Scan for the cell matching the given text and deliver its [X, Y] coordinate at center. 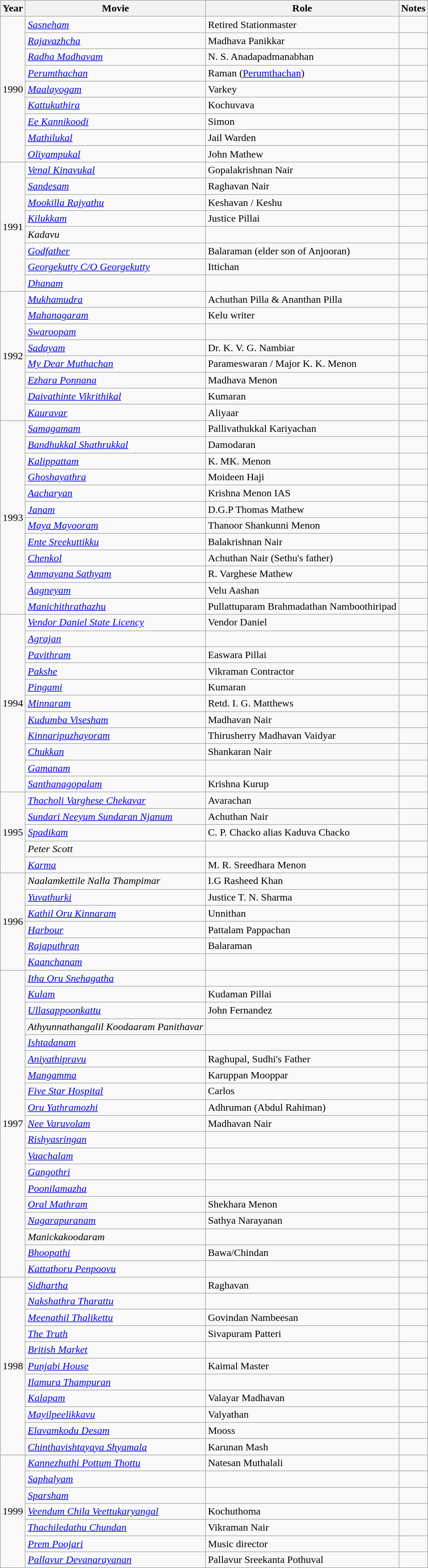
Oliyampukal [115, 154]
Kochuthoma [302, 1512]
Valayar Madhavan [302, 1398]
Kattukuthira [115, 105]
Shekhara Menon [302, 1204]
Gangothri [115, 1172]
Maalayogam [115, 89]
Peter Scott [115, 849]
Naalamkettile Nalla Thampimar [115, 881]
Damodaran [302, 445]
Easwara Pillai [302, 655]
Gopalakrishnan Nair [302, 170]
Chukkan [115, 752]
Karma [115, 865]
My Dear Muthachan [115, 364]
Gamanam [115, 768]
Swaroopam [115, 332]
Ee Kannikoodi [115, 121]
Ammayana Sathyam [115, 574]
Athyunnathangalil Koodaaram Panithavar [115, 1027]
Kelu writer [302, 315]
Santhanagopalam [115, 784]
Achuthan Nair (Sethu's father) [302, 558]
Ezhara Ponnana [115, 380]
Kinnaripuzhayoram [115, 736]
1993 [13, 517]
1995 [13, 833]
Ilamura Thampuran [115, 1382]
Meenathil Thalikettu [115, 1317]
Bandhukkal Shathrukkal [115, 445]
Achuthan Pilla & Ananthan Pilla [302, 299]
Madhava Menon [302, 380]
Kaanchanam [115, 962]
Ullasappoonkattu [115, 1011]
Valyathan [302, 1414]
Yuvathurki [115, 897]
Kalapam [115, 1398]
Music director [302, 1544]
Year [13, 8]
1990 [13, 89]
Thanoor Shankunni Menon [302, 526]
Godfather [115, 251]
Kilukkam [115, 219]
Perumthachan [115, 73]
Notes [413, 8]
Harbour [115, 929]
Velu Aashan [302, 590]
Mooss [302, 1430]
Jail Warden [302, 138]
1997 [13, 1123]
John Mathew [302, 154]
Raghavan [302, 1285]
Sandesam [115, 186]
Retired Stationmaster [302, 25]
Prem Poojari [115, 1544]
Sathya Narayanan [302, 1220]
Nakshathra Tharattu [115, 1301]
Balaraman [302, 946]
1991 [13, 226]
Punjabi House [115, 1366]
British Market [115, 1350]
1998 [13, 1366]
C. P. Chacko alias Kaduva Chacko [302, 833]
Kalippattam [115, 461]
Carlos [302, 1091]
Pallivathukkal Kariyachan [302, 428]
Adhruman (Abdul Rahiman) [302, 1107]
Rajaputhran [115, 946]
Kudumba Visesham [115, 720]
Pingami [115, 687]
Aagneyam [115, 590]
Kulam [115, 994]
Mangamma [115, 1075]
Krishna Kurup [302, 784]
Kudaman Pillai [302, 994]
Pakshe [115, 671]
Justice Pillai [302, 219]
Mukhamudra [115, 299]
1992 [13, 356]
Dhanam [115, 283]
D.G.P Thomas Mathew [302, 510]
Vikraman Nair [302, 1528]
Pullattuparam Brahmadathan Namboothiripad [302, 606]
Kauravar [115, 412]
Dr. K. V. G. Nambiar [302, 348]
Parameswaran / Major K. K. Menon [302, 364]
Raghavan Nair [302, 186]
Oru Yathramozhi [115, 1107]
Nee Varuvolam [115, 1123]
Avarachan [302, 800]
John Fernandez [302, 1011]
Kochuvava [302, 105]
Bhoopathi [115, 1253]
Vikraman Contractor [302, 671]
Raghupal, Sudhi's Father [302, 1059]
Chenkol [115, 558]
Unnithan [302, 913]
Chinthavishtayaya Shyamala [115, 1447]
N. S. Anadapadmanabhan [302, 57]
Thachiledathu Chundan [115, 1528]
Venal Kinavukal [115, 170]
Janam [115, 510]
Manickakoodaram [115, 1237]
Agrajan [115, 639]
Nagarapuranam [115, 1220]
Bawa/Chindan [302, 1253]
Karunan Mash [302, 1447]
Daivathinte Vikrithikal [115, 396]
Mookilla Rajyathu [115, 203]
Spadikam [115, 833]
Thirusherry Madhavan Vaidyar [302, 736]
1999 [13, 1511]
Minnaram [115, 703]
Vaachalam [115, 1156]
Kaimal Master [302, 1366]
Vendor Daniel State Licency [115, 622]
Mahanagaram [115, 315]
Kannezhuthi Pottum Thottu [115, 1463]
Balaraman (elder son of Anjooran) [302, 251]
Sidhartha [115, 1285]
Pavithram [115, 655]
Sivapuram Patteri [302, 1334]
Sasneham [115, 25]
Kattathoru Penpoovu [115, 1269]
Samagamam [115, 428]
Keshavan / Keshu [302, 203]
M. R. Sreedhara Menon [302, 865]
Georgekutty C/O Georgekutty [115, 267]
Balakrishnan Nair [302, 542]
Rajavazhcha [115, 41]
1996 [13, 921]
Sparsham [115, 1495]
Role [302, 8]
Retd. I. G. Matthews [302, 703]
Five Star Hospital [115, 1091]
Kathil Oru Kinnaram [115, 913]
Ittichan [302, 267]
Itha Oru Snehagatha [115, 978]
Sadayam [115, 348]
Pallavur Sreekanta Pothuval [302, 1560]
Justice T. N. Sharma [302, 897]
I.G Rasheed Khan [302, 881]
Govindan Nambeesan [302, 1317]
Natesan Muthalali [302, 1463]
Kadavu [115, 235]
K. MK. Menon [302, 461]
Moideen Haji [302, 477]
Aniyathipravu [115, 1059]
Rishyasringan [115, 1140]
Shankaran Nair [302, 752]
Pallavur Devanarayanan [115, 1560]
Mayilpeelikkavu [115, 1414]
R. Varghese Mathew [302, 574]
Vendor Daniel [302, 622]
Ishtadanam [115, 1043]
Thacholi Varghese Chekavar [115, 800]
1994 [13, 703]
Aacharyan [115, 493]
Manichithrathazhu [115, 606]
Ghoshayathra [115, 477]
Achuthan Nair [302, 816]
Madhava Panikkar [302, 41]
Oral Mathram [115, 1204]
The Truth [115, 1334]
Saphalyam [115, 1479]
Raman (Perumthachan) [302, 73]
Radha Madhavam [115, 57]
Ente Sreekuttikku [115, 542]
Simon [302, 121]
Mathilukal [115, 138]
Pattalam Pappachan [302, 929]
Poonilamazha [115, 1188]
Aliyaar [302, 412]
Elavamkodu Desam [115, 1430]
Sundari Neeyum Sundaran Njanum [115, 816]
Movie [115, 8]
Krishna Menon IAS [302, 493]
Maya Mayooram [115, 526]
Karuppan Mooppar [302, 1075]
Veendum Chila Veettukaryangal [115, 1512]
Varkey [302, 89]
